Locate the cell with the specified text and output its [x, y] center coordinate. 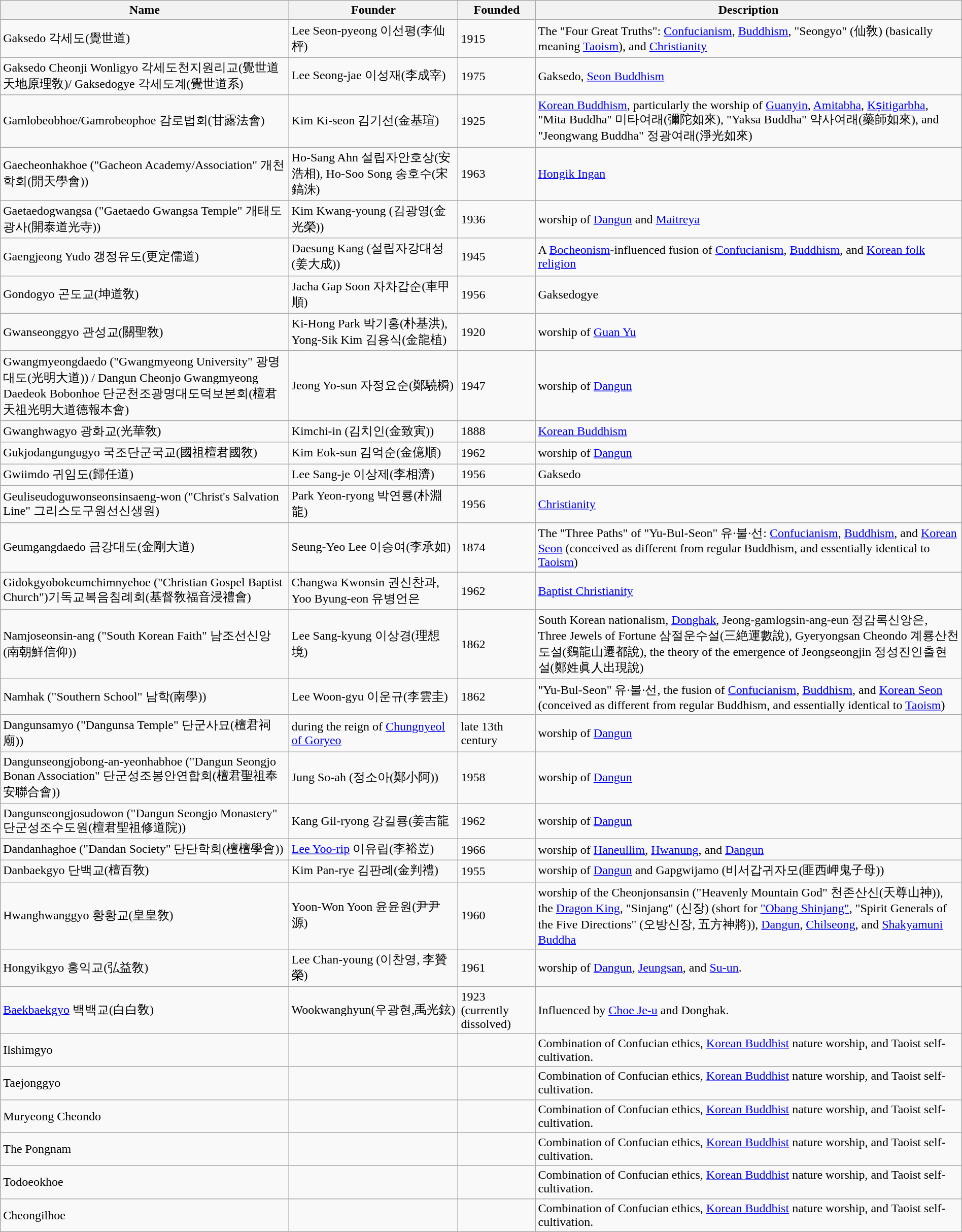
1945 [497, 257]
Christianity [748, 504]
1960 [497, 916]
Founded [497, 10]
1958 [497, 778]
Dangunseongjosudowon ("Dangun Seongjo Monastery" 단군성조수도원(檀君聖祖修道院)) [145, 821]
Hongyikgyo 홍익교(弘益敎) [145, 968]
Baptist Christianity [748, 591]
Korean Buddhism [748, 431]
Dandanhaghoe ("Dandan Society" 단단학회(檀檀學會)) [145, 850]
Influenced by Choe Je-u and Donghak. [748, 1010]
Namjoseonsin-ang ("South Korean Faith" 남조선신앙(南朝鮮信仰)) [145, 645]
Gaksedo Cheonji Wonligyo 각세도천지원리교(覺世道天地原理敎)/ Gaksedogye 각세도계(覺世道系) [145, 76]
1955 [497, 871]
Muryeong Cheondo [145, 1116]
Dangunsamyo ("Dangunsa Temple" 단군사묘(檀君祠廟)) [145, 733]
Jacha Gap Soon 자차갑순(車甲順) [373, 294]
Description [748, 10]
Yoon-Won Yoon 윤윤원(尹尹源) [373, 916]
Jung So-ah (정소아(鄭小阿)) [373, 778]
Baekbaekgyo 백백교(白白敎) [145, 1010]
Hongik Ingan [748, 174]
Name [145, 10]
The "Four Great Truths": Confucianism, Buddhism, "Seongyo" (仙敎) (basically meaning Taoism), and Christianity [748, 39]
Geumgangdaedo 금강대도(金剛大道) [145, 547]
during the reign of Chungnyeol of Goryeo [373, 733]
Gwiimdo 귀임도(歸任道) [145, 475]
Gwangmyeongdaedo ("Gwangmyeong University" 광명대도(光明大道)) / Dangun Cheonjo Gwangmyeong Daedeok Bobonhoe 단군천조광명대도덕보본회(檀君天祖光明大道德報本會) [145, 386]
1947 [497, 386]
Lee Woon-gyu 이운규(李雲圭) [373, 697]
1920 [497, 332]
worship of Guan Yu [748, 332]
Namhak ("Southern School" 남학(南學)) [145, 697]
1961 [497, 968]
Todoeokhoe [145, 1182]
Changwa Kwonsin 권신찬과, Yoo Byung-eon 유병언은 [373, 591]
Lee Yoo-rip 이유립(李裕岦) [373, 850]
Jeong Yo-sun 자정요순(鄭驍橓) [373, 386]
Dangunseongjobong-an-yeonhabhoe ("Dangun Seongjo Bonan Association" 단군성조봉안연합회(檀君聖祖奉安聯合會)) [145, 778]
1925 [497, 121]
Gaecheonhakhoe ("Gacheon Academy/Association" 개천학회(開天學會)) [145, 174]
1923 (currently dissolved) [497, 1010]
Gaksedo [748, 475]
Kim Pan-rye 김판례(金判禮) [373, 871]
Park Yeon-ryong 박연룡(朴淵龍) [373, 504]
Gaksedo, Seon Buddhism [748, 76]
Seung-Yeo Lee 이승여(李承如) [373, 547]
Wookwanghyun(우광현,禹光鉉) [373, 1010]
Gaengjeong Yudo 갱정유도(更定儒道) [145, 257]
The Pongnam [145, 1149]
Lee Sang-je 이상제(李相濟) [373, 475]
worship of Dangun and Gapgwijamo (비서갑귀자모(匪西岬鬼子母)) [748, 871]
Danbaekgyo 단백교(檀百敎) [145, 871]
A Bocheonism-influenced fusion of Confucianism, Buddhism, and Korean folk religion [748, 257]
Daesung Kang (설립자강대성(姜大成)) [373, 257]
Lee Seong-jae 이성재(李成宰) [373, 76]
Taejonggyo [145, 1083]
late 13th century [497, 733]
Kang Gil-ryong 강길룡(姜吉龍 [373, 821]
Hwanghwanggyo 황황교(皇皇敎) [145, 916]
Ho-Sang Ahn 설립자안호상(安浩相), Ho-Soo Song 송호수(宋鎬洙) [373, 174]
Gwanseonggyo 관성교(關聖敎) [145, 332]
1966 [497, 850]
Gaksedo 각세도(覺世道) [145, 39]
Ki-Hong Park 박기홍(朴基洪), Yong-Sik Kim 김용식(金龍植) [373, 332]
Gondogyo 곤도교(坤道敎) [145, 294]
Gamlobeobhoe/Gamrobeophoe 감로법회(甘露法會) [145, 121]
Kimchi-in (김치인(金致寅)) [373, 431]
Lee Sang-kyung 이상경(理想境) [373, 645]
Kim Kwang-young (김광영(金光榮)) [373, 219]
Gukjodangungugyo 국조단군국교(國祖檀君國敎) [145, 453]
worship of Dangun, Jeungsan, and Su-un. [748, 968]
Gaksedogye [748, 294]
1936 [497, 219]
Gwanghwagyo 광화교(光華敎) [145, 431]
Gidokgyobokeumchimnyehoe ("Christian Gospel Baptist Church")기독교복음침례회(基督敎福音浸禮會) [145, 591]
worship of Haneullim, Hwanung, and Dangun [748, 850]
1874 [497, 547]
1888 [497, 431]
1963 [497, 174]
Geuliseudoguwonseonsinsaeng-won ("Christ's Salvation Line" 그리스도구원선신생원) [145, 504]
Founder [373, 10]
Kim Ki-seon 김기선(金基瑄) [373, 121]
Kim Eok-sun 김억순(金億順) [373, 453]
Ilshimgyo [145, 1050]
Cheongilhoe [145, 1215]
Lee Chan-young (이찬영, 李贊榮) [373, 968]
1975 [497, 76]
Gaetaedogwangsa ("Gaetaedo Gwangsa Temple" 개태도광사(開泰道光寺)) [145, 219]
1915 [497, 39]
Lee Seon-pyeong 이선평(李仙枰) [373, 39]
worship of Dangun and Maitreya [748, 219]
